Capture the cell that displays the provided text and extract its [X, Y] central coordinate. 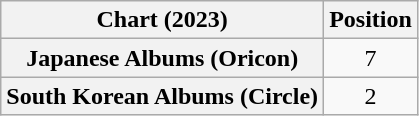
Position [371, 20]
2 [371, 96]
7 [371, 58]
Japanese Albums (Oricon) [162, 58]
Chart (2023) [162, 20]
South Korean Albums (Circle) [162, 96]
